Capture the cell that displays the provided text and extract its [x, y] central coordinate. 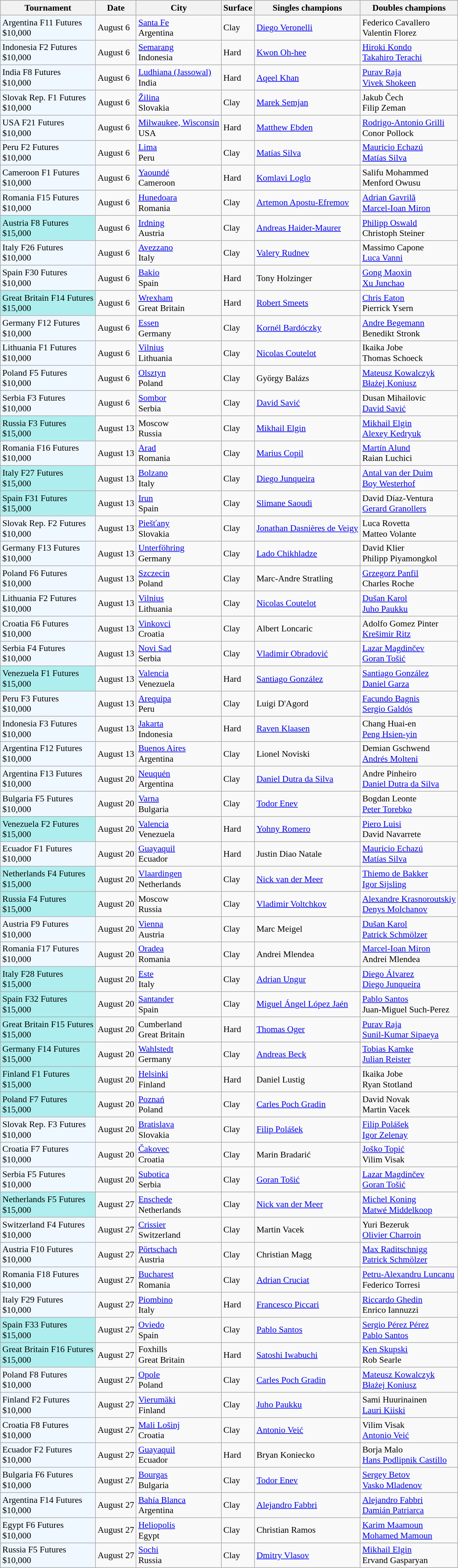
Kwon Oh-hee [308, 52]
Sami Huurinainen Lauri Kiiski [409, 1405]
SuboticaSerbia [179, 1180]
Ecuador F2 Futures$10,000 [48, 1455]
Alejandro Fabbri [308, 1505]
Massimo Capone Luca Vanni [409, 253]
Date [115, 8]
Marcel-Ioan Miron Andrei Mlendea [409, 954]
Bahía BlancaArgentina [179, 1505]
Sergio Pérez Pérez Pablo Santos [409, 1330]
Argentina F11 Futures$10,000 [48, 28]
VarnaBulgaria [179, 804]
Indonesia F3 Futures$10,000 [48, 728]
ČakovecCroatia [179, 1155]
Netherlands F4 Futures$15,000 [48, 879]
OradeaRomania [179, 954]
Ken Skupski Rob Searle [409, 1355]
Austria F10 Futures$10,000 [48, 1255]
Dusan Mihailovic David Savić [409, 403]
Doubles champions [409, 8]
Riccardo Ghedin Enrico Iannuzzi [409, 1305]
Santa FeArgentina [179, 28]
Novi SadSerbia [179, 654]
HelsinkiFinland [179, 1079]
Tobias Kamke Julian Reister [409, 1055]
Switzerland F4 Futures$10,000 [48, 1230]
Ikaika Jobe Thomas Schoeck [409, 353]
Alejandro Fabbri Damián Patriarca [409, 1505]
Albert Loncaric [308, 629]
Germany F13 Futures$10,000 [48, 553]
BourgasBulgaria [179, 1480]
Italy F27 Futures$15,000 [48, 479]
BolzanoItaly [179, 479]
Serbia F3 Futures$10,000 [48, 403]
PiešťanySlovakia [179, 529]
Peru F3 Futures$10,000 [48, 704]
Marek Semjan [308, 102]
Federico Cavallero Valentin Florez [409, 28]
Milwaukee, WisconsinUSA [179, 128]
Spain F33 Futures$15,000 [48, 1330]
ViennaAustria [179, 929]
VierumäkiFinland [179, 1405]
CrissierSwitzerland [179, 1230]
Andre Pinheiro Daniel Dutra da Silva [409, 779]
Pablo Santos Juan-Miguel Such-Perez [409, 1005]
ŽilinaSlovakia [179, 102]
IrdningAustria [179, 228]
SantanderSpain [179, 1005]
BakioSpain [179, 278]
Finland F1 Futures$15,000 [48, 1079]
Ecuador F1 Futures$10,000 [48, 854]
OpolePoland [179, 1380]
Austria F8 Futures$15,000 [48, 228]
Karim Maamoun Mohamed Mamoun [409, 1530]
EnschedeNetherlands [179, 1205]
Diego Veronelli [308, 28]
CumberlandGreat Britain [179, 1029]
Daniel Lustig [308, 1079]
Salifu Mohammed Menford Owusu [409, 178]
Great Britain F14 Futures$15,000 [48, 303]
VinkovciCroatia [179, 629]
SomborSerbia [179, 403]
Andreas Haider-Maurer [308, 228]
Venezuela F1 Futures$15,000 [48, 678]
Thiemo de Bakker Igor Sijsling [409, 879]
Satoshi Iwabuchi [308, 1355]
Luca Rovetta Matteo Volante [409, 529]
Lionel Noviski [308, 754]
Thomas Oger [308, 1029]
Romania F15 Futures$10,000 [48, 203]
Miguel Ángel López Jaén [308, 1005]
Gong Maoxin Xu Junchao [409, 278]
Mali LošinjCroatia [179, 1430]
OviedoSpain [179, 1330]
David Klier Philipp Piyamongkol [409, 553]
Vilim Visak Antonio Veić [409, 1430]
Mikhail Elgin Ervand Gasparyan [409, 1555]
Matthew Ebden [308, 128]
David Novak Martin Vacek [409, 1105]
Russia F5 Futures$10,000 [48, 1555]
Diego Álvarez Diego Junqueira [409, 979]
City [179, 8]
Argentina F12 Futures$10,000 [48, 754]
Ludhiana (Jassowal)India [179, 78]
Piero Luisi David Navarrete [409, 829]
Adrian Cruciat [308, 1280]
Cameroon F1 Futures$10,000 [48, 178]
India F8 Futures$10,000 [48, 78]
Joško Topić Vilim Visak [409, 1155]
HunedoaraRomania [179, 203]
SzczecinPoland [179, 579]
Great Britain F15 Futures$15,000 [48, 1029]
Santiago González [308, 678]
Dušan Karol Juho Paukku [409, 604]
Austria F9 Futures$10,000 [48, 929]
Purav Raja Sunil-Kumar Sipaeya [409, 1029]
Marc-Andre Stratling [308, 579]
Petru-Alexandru Luncanu Federico Torresi [409, 1280]
Valery Rudnev [308, 253]
Croatia F8 Futures$10,000 [48, 1430]
Lado Chikhladze [308, 553]
Chang Huai-en Peng Hsien-yin [409, 728]
Francesco Piccari [308, 1305]
Alexandre Krasnoroutskiy Denys Molchanov [409, 904]
FoxhillsGreat Britain [179, 1355]
Ikaika Jobe Ryan Stotland [409, 1079]
Germany F14 Futures$15,000 [48, 1055]
Romania F16 Futures$10,000 [48, 453]
Croatia F6 Futures$10,000 [48, 629]
Poland F6 Futures$10,000 [48, 579]
PiombinoItaly [179, 1305]
Matías Silva [308, 152]
Peru F2 Futures$10,000 [48, 152]
Borja Malo Hans Podlipnik Castillo [409, 1455]
Adolfo Gomez Pinter Krešimir Ritz [409, 629]
NeuquénArgentina [179, 779]
Facundo Bagnis Sergio Galdós [409, 704]
Bulgaria F5 Futures$10,000 [48, 804]
Indonesia F2 Futures$10,000 [48, 52]
Raven Klaasen [308, 728]
PoznańPoland [179, 1105]
Juho Paukku [308, 1405]
Andreas Beck [308, 1055]
SemarangIndonesia [179, 52]
Dmitry Vlasov [308, 1555]
Russia F4 Futures$15,000 [48, 904]
Germany F12 Futures$10,000 [48, 328]
Serbia F4 Futures$10,000 [48, 654]
Adrian Ungur [308, 979]
Poland F5 Futures$10,000 [48, 379]
Jakub Čech Filip Zeman [409, 102]
JakartaIndonesia [179, 728]
IrunSpain [179, 503]
Martín Alund Raian Luchici [409, 453]
Singles champions [308, 8]
Slovak Rep. F3 Futures$10,000 [48, 1129]
Filip Polášek Igor Zelenay [409, 1129]
Daniel Dutra da Silva [308, 779]
WahlstedtGermany [179, 1055]
PörtschachAustria [179, 1255]
Italy F28 Futures$15,000 [48, 979]
Goran Tošić [308, 1180]
Bulgaria F6 Futures$10,000 [48, 1480]
Poland F8 Futures$10,000 [48, 1380]
Andre Begemann Benedikt Stronk [409, 328]
Aqeel Khan [308, 78]
Chris Eaton Pierrick Ysern [409, 303]
Slimane Saoudi [308, 503]
Croatia F7 Futures$10,000 [48, 1155]
Kornél Bardóczky [308, 328]
Argentina F14 Futures$10,000 [48, 1505]
Russia F3 Futures$15,000 [48, 429]
Sergey Betov Vasko Mladenov [409, 1480]
Netherlands F5 Futures$15,000 [48, 1205]
Marc Meigel [308, 929]
Santiago González Daniel Garza [409, 678]
BucharestRomania [179, 1280]
Purav Raja Vivek Shokeen [409, 78]
Andrei Mlendea [308, 954]
Pablo Santos [308, 1330]
Artemon Apostu-Efremov [308, 203]
HeliopolisEgypt [179, 1530]
USA F21 Futures$10,000 [48, 128]
Italy F29 Futures$10,000 [48, 1305]
Romania F18 Futures$10,000 [48, 1280]
UnterföhringGermany [179, 553]
Christian Magg [308, 1255]
WrexhamGreat Britain [179, 303]
OlsztynPoland [179, 379]
Diego Junqueira [308, 479]
Venezuela F2 Futures$15,000 [48, 829]
David Díaz-Ventura Gerard Granollers [409, 503]
Lithuania F1 Futures$10,000 [48, 353]
Max Raditschnigg Patrick Schmölzer [409, 1255]
Romania F17 Futures$10,000 [48, 954]
Mikhail Elgin [308, 429]
Argentina F13 Futures$10,000 [48, 779]
Spain F30 Futures$10,000 [48, 278]
Marin Bradarić [308, 1155]
Christian Ramos [308, 1530]
VlaardingenNetherlands [179, 879]
Dušan Karol Patrick Schmölzer [409, 929]
Demian Gschwend Andrés Molteni [409, 754]
Hiroki Kondo Takahiro Terachi [409, 52]
BratislavaSlovakia [179, 1129]
Justin Diao Natale [308, 854]
ArequipaPeru [179, 704]
Philipp Oswald Christoph Steiner [409, 228]
Jonathan Dasnières de Veigy [308, 529]
Michel Koning Matwé Middelkoop [409, 1205]
Antonio Veić [308, 1430]
Komlavi Loglo [308, 178]
Luigi D'Agord [308, 704]
Poland F7 Futures$15,000 [48, 1105]
Bogdan Leonte Peter Torebko [409, 804]
Great Britain F16 Futures$15,000 [48, 1355]
Spain F31 Futures$15,000 [48, 503]
Lithuania F2 Futures$10,000 [48, 604]
Buenos AiresArgentina [179, 754]
Slovak Rep. F2 Futures$10,000 [48, 529]
Slovak Rep. F1 Futures$10,000 [48, 102]
Vladimir Voltchkov [308, 904]
Filip Polášek [308, 1129]
YaoundéCameroon [179, 178]
David Savić [308, 403]
Tony Holzinger [308, 278]
Antal van der Duim Boy Westerhof [409, 479]
Tournament [48, 8]
AvezzanoItaly [179, 253]
Serbia F5 Futures$10,000 [48, 1180]
Mikhail Elgin Alexey Kedryuk [409, 429]
Spain F32 Futures$15,000 [48, 1005]
Vladimir Obradović [308, 654]
SochiRussia [179, 1555]
Surface [238, 8]
Grzegorz Panfil Charles Roche [409, 579]
Finland F2 Futures$10,000 [48, 1405]
Robert Smeets [308, 303]
Yuri Bezeruk Olivier Charroin [409, 1230]
Marius Copil [308, 453]
EsteItaly [179, 979]
EssenGermany [179, 328]
AradRomania [179, 453]
LimaPeru [179, 152]
Bryan Koniecko [308, 1455]
Yohny Romero [308, 829]
Italy F26 Futures$10,000 [48, 253]
Martin Vacek [308, 1230]
Egypt F6 Futures$10,000 [48, 1530]
Rodrigo-Antonio Grilli Conor Pollock [409, 128]
Adrian Gavrilă Marcel-Ioan Miron [409, 203]
György Balázs [308, 379]
